From the cell containing the given text, extract its center point as [x, y] coordinate. 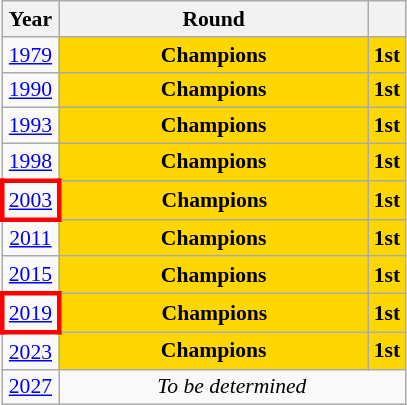
1979 [30, 55]
2003 [30, 200]
Year [30, 19]
1998 [30, 162]
2023 [30, 350]
2019 [30, 314]
1993 [30, 126]
2011 [30, 238]
2015 [30, 276]
To be determined [232, 387]
1990 [30, 90]
Round [214, 19]
2027 [30, 387]
